Extract the (x, y) coordinate from the center of the cell holding the provided text.  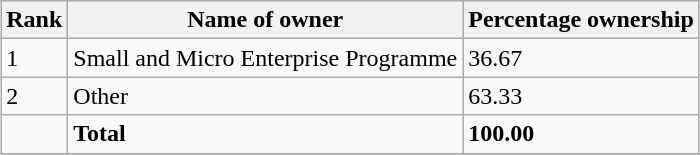
Name of owner (266, 20)
Other (266, 96)
Small and Micro Enterprise Programme (266, 58)
100.00 (582, 134)
1 (34, 58)
36.67 (582, 58)
Total (266, 134)
63.33 (582, 96)
Rank (34, 20)
2 (34, 96)
Percentage ownership (582, 20)
